Capture the cell that displays the provided text and extract its (X, Y) central coordinate. 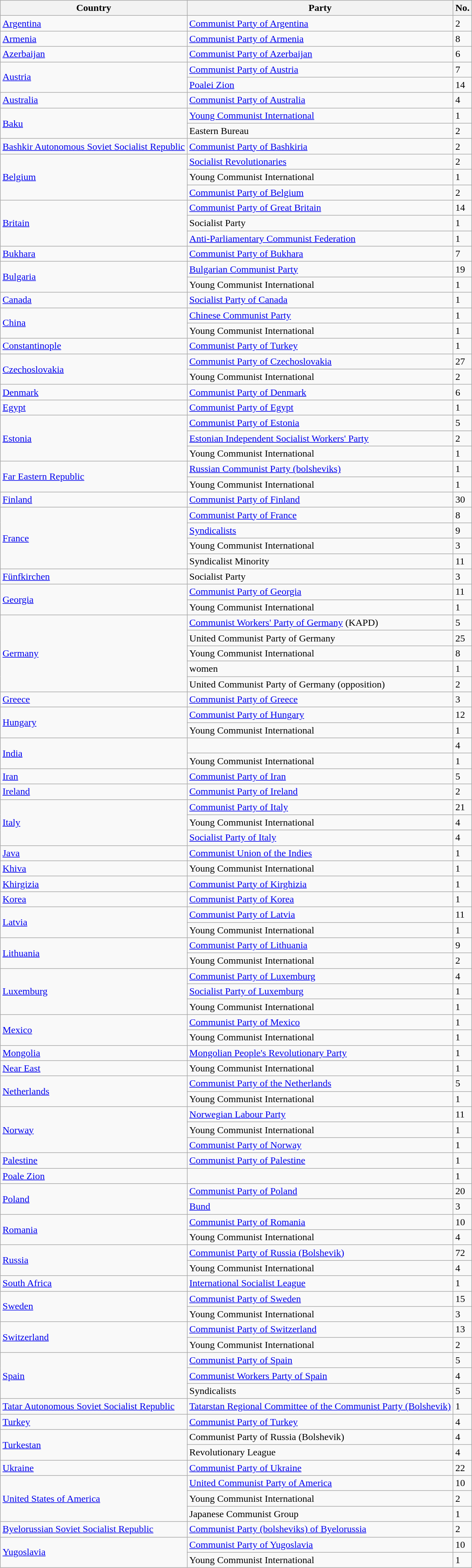
Byelorussian Soviet Socialist Republic (94, 1529)
Socialist Party of Italy (320, 838)
20 (462, 1191)
Netherlands (94, 1091)
Australia (94, 100)
Communist Party of Great Britain (320, 208)
Communist Party (bolsheviks) of Byelorussia (320, 1529)
Estonian Independent Socialist Workers' Party (320, 438)
Palestine (94, 1160)
12 (462, 715)
Ukraine (94, 1468)
Iran (94, 776)
21 (462, 807)
Communist Union of the Indies (320, 853)
Russia (94, 1260)
Communist Party of Norway (320, 1145)
Lithuania (94, 953)
Bulgarian Communist Party (320, 269)
Ireland (94, 792)
Communist Party of Bashkiria (320, 146)
Italy (94, 822)
women (320, 669)
Turkestan (94, 1445)
India (94, 753)
Communist Party of Italy (320, 807)
Communist Workers' Party of Germany (KAPD) (320, 623)
Poalei Zion (320, 85)
13 (462, 1329)
Eastern Bureau (320, 131)
Turkey (94, 1421)
France (94, 538)
Communist Party of Lithuania (320, 945)
Fünfkirchen (94, 576)
South Africa (94, 1283)
Communist Party of Sweden (320, 1299)
27 (462, 361)
Communist Party of Greece (320, 700)
Baku (94, 123)
Communist Party of Spain (320, 1360)
Czechoslovakia (94, 369)
Switzerland (94, 1337)
Sweden (94, 1306)
Near East (94, 1068)
Communist Party of Korea (320, 899)
Communist Party of Palestine (320, 1160)
30 (462, 500)
Poale Zion (94, 1176)
China (94, 323)
Korea (94, 899)
Communist Party of Luxemburg (320, 976)
Communist Party of Poland (320, 1191)
Estonia (94, 438)
No. (462, 8)
Communist Party of Egypt (320, 407)
Tatar Autonomous Soviet Socialist Republic (94, 1406)
Communist Party of Azerbaijan (320, 54)
Spain (94, 1375)
Bulgaria (94, 277)
Communist Party of Australia (320, 100)
United States of America (94, 1499)
Argentina (94, 23)
United Communist Party of Germany (opposition) (320, 684)
Azerbaijan (94, 54)
Hungary (94, 723)
Communist Party of Bukhara (320, 254)
Denmark (94, 392)
Country (94, 8)
Anti-Parliamentary Communist Federation (320, 239)
Communist Party of Argentina (320, 23)
Canada (94, 300)
Communist Party of Georgia (320, 592)
Communist Party of Estonia (320, 423)
International Socialist League (320, 1283)
United Communist Party of Germany (320, 638)
Communist Party of Iran (320, 776)
25 (462, 638)
Bund (320, 1207)
Constantinople (94, 346)
Greece (94, 700)
Egypt (94, 407)
Tatarstan Regional Committee of the Communist Party (Bolshevik) (320, 1406)
Armenia (94, 39)
Finland (94, 500)
Khirgizia (94, 884)
Socialist Revolutionaries (320, 161)
Communist Party of Czechoslovakia (320, 361)
Mongolian People's Revolutionary Party (320, 1053)
Communist Party of Hungary (320, 715)
Norwegian Labour Party (320, 1114)
Khiva (94, 868)
Georgia (94, 600)
Far Eastern Republic (94, 477)
22 (462, 1468)
Communist Party of Mexico (320, 1022)
Russian Communist Party (bolsheviks) (320, 469)
Communist Workers Party of Spain (320, 1375)
Communist Party of the Netherlands (320, 1084)
Yugoslavia (94, 1552)
Communist Party of Belgium (320, 193)
Communist Party of Latvia (320, 914)
Mongolia (94, 1053)
Romania (94, 1230)
Communist Party of Denmark (320, 392)
Revolutionary League (320, 1453)
Party (320, 8)
Germany (94, 653)
Communist Party of Switzerland (320, 1329)
Norway (94, 1130)
Latvia (94, 922)
United Communist Party of America (320, 1483)
Poland (94, 1199)
Socialist Party of Canada (320, 300)
Britain (94, 223)
Communist Party of France (320, 515)
Communist Party of Ukraine (320, 1468)
72 (462, 1253)
Mexico (94, 1030)
Communist Party of Armenia (320, 39)
Japanese Communist Group (320, 1514)
Belgium (94, 177)
Bashkir Autonomous Soviet Socialist Republic (94, 146)
Communist Party of Austria (320, 69)
15 (462, 1299)
Communist Party of Kirghizia (320, 884)
19 (462, 269)
Luxemburg (94, 992)
Communist Party of Yugoslavia (320, 1545)
Socialist Party of Luxemburg (320, 992)
Communist Party of Romania (320, 1222)
Austria (94, 77)
Communist Party of Finland (320, 500)
Syndicalist Minority (320, 561)
Bukhara (94, 254)
Java (94, 853)
Communist Party of Ireland (320, 792)
Chinese Communist Party (320, 315)
